Pinpoint the cell where the given text exists, returning its [x, y] midpoint coordinate. 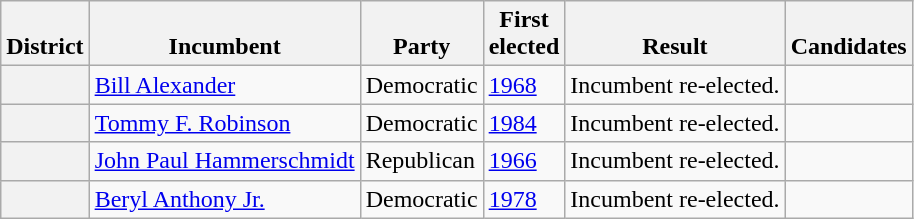
John Paul Hammerschmidt [224, 161]
1968 [524, 85]
Candidates [848, 34]
Beryl Anthony Jr. [224, 199]
Bill Alexander [224, 85]
Firstelected [524, 34]
1978 [524, 199]
Republican [422, 161]
Party [422, 34]
District [45, 34]
Incumbent [224, 34]
1984 [524, 123]
Tommy F. Robinson [224, 123]
Result [675, 34]
1966 [524, 161]
